Return [X, Y] of the center of cell containing provided text 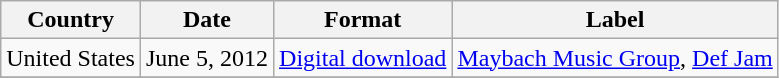
Maybach Music Group, Def Jam [615, 58]
Digital download [363, 58]
United States [71, 58]
Date [206, 20]
Country [71, 20]
June 5, 2012 [206, 58]
Label [615, 20]
Format [363, 20]
